Detect which cell encompasses the target text, then output its (X, Y) center coordinate. 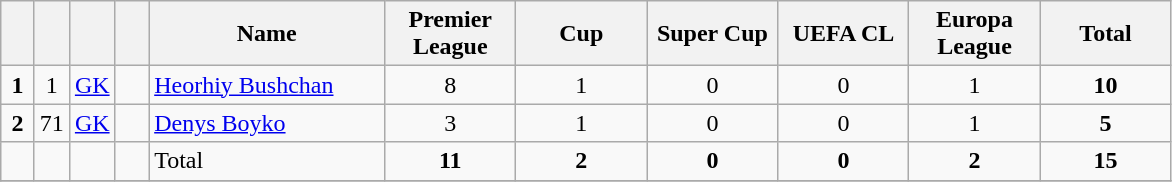
5 (1106, 123)
Europa League (974, 34)
Name (267, 34)
8 (450, 85)
Denys Boyko (267, 123)
Cup (582, 34)
11 (450, 161)
Heorhiy Bushchan (267, 85)
3 (450, 123)
UEFA CL (844, 34)
Super Cup (712, 34)
Premier League (450, 34)
10 (1106, 85)
71 (52, 123)
15 (1106, 161)
